Find where the given text appears and provide that cell's center as (X, Y) coordinate. 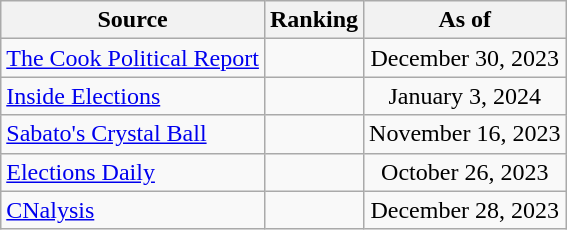
The Cook Political Report (133, 58)
Sabato's Crystal Ball (133, 134)
Elections Daily (133, 172)
December 30, 2023 (465, 58)
Source (133, 20)
November 16, 2023 (465, 134)
January 3, 2024 (465, 96)
Inside Elections (133, 96)
December 28, 2023 (465, 210)
CNalysis (133, 210)
As of (465, 20)
October 26, 2023 (465, 172)
Ranking (314, 20)
